Extract the (X, Y) coordinate from the center of the cell holding the provided text.  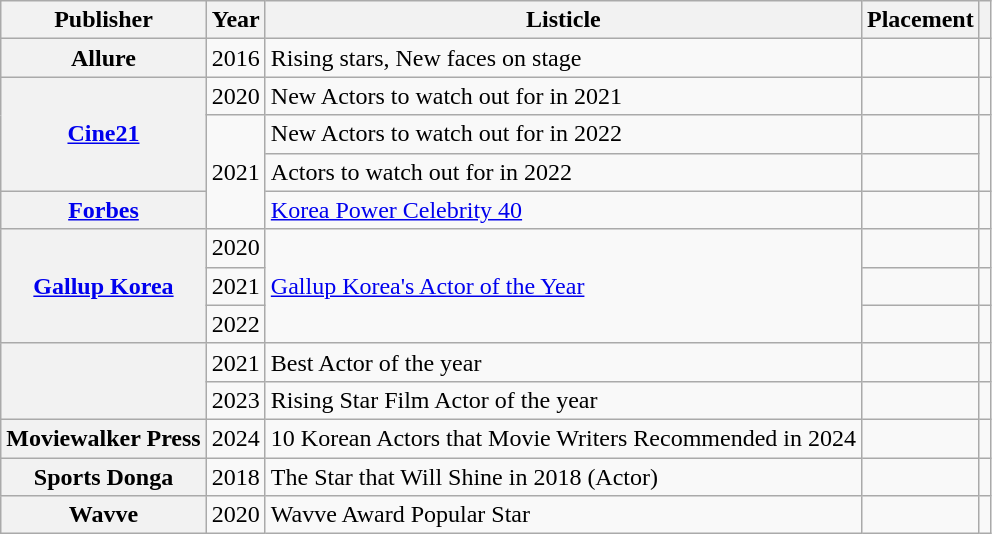
Rising Star Film Actor of the year (563, 400)
Rising stars, New faces on stage (563, 58)
Gallup Korea's Actor of the Year (563, 286)
2016 (236, 58)
2024 (236, 438)
Year (236, 20)
Listicle (563, 20)
2023 (236, 400)
Placement (920, 20)
Korea Power Celebrity 40 (563, 210)
Allure (104, 58)
10 Korean Actors that Movie Writers Recommended in 2024 (563, 438)
2018 (236, 477)
Best Actor of the year (563, 362)
Wavve Award Popular Star (563, 515)
Sports Donga (104, 477)
New Actors to watch out for in 2022 (563, 134)
Moviewalker Press (104, 438)
The Star that Will Shine in 2018 (Actor) (563, 477)
New Actors to watch out for in 2021 (563, 96)
Publisher (104, 20)
Actors to watch out for in 2022 (563, 172)
Cine21 (104, 134)
Wavve (104, 515)
Gallup Korea (104, 286)
2022 (236, 324)
Forbes (104, 210)
